Extract the (x, y) coordinate from the center of the cell holding the provided text.  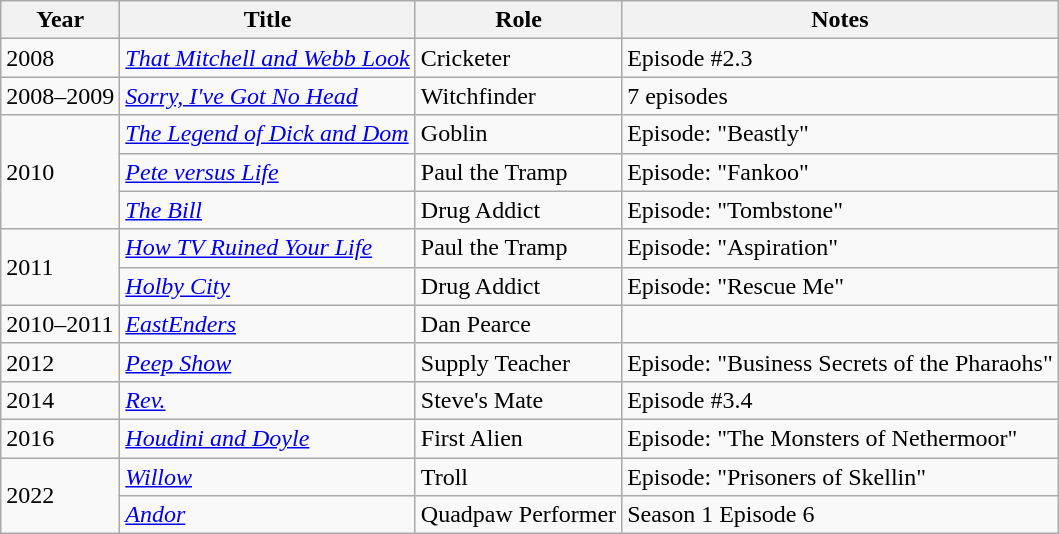
Episode: "Fankoo" (840, 172)
Willow (268, 477)
Pete versus Life (268, 172)
Sorry, I've Got No Head (268, 96)
Rev. (268, 400)
Holby City (268, 286)
Season 1 Episode 6 (840, 515)
That Mitchell and Webb Look (268, 58)
Steve's Mate (518, 400)
2014 (60, 400)
Episode: "The Monsters of Nethermoor" (840, 438)
Supply Teacher (518, 362)
Episode: "Business Secrets of the Pharaohs" (840, 362)
The Bill (268, 210)
2012 (60, 362)
2010 (60, 172)
2011 (60, 267)
Episode: "Aspiration" (840, 248)
Episode: "Rescue Me" (840, 286)
The Legend of Dick and Dom (268, 134)
2022 (60, 496)
2016 (60, 438)
2008 (60, 58)
2010–2011 (60, 324)
Episode: "Beastly" (840, 134)
Witchfinder (518, 96)
Troll (518, 477)
Dan Pearce (518, 324)
Cricketer (518, 58)
EastEnders (268, 324)
First Alien (518, 438)
Notes (840, 20)
Episode #3.4 (840, 400)
Episode: "Tombstone" (840, 210)
Episode: "Prisoners of Skellin" (840, 477)
Role (518, 20)
Year (60, 20)
Peep Show (268, 362)
How TV Ruined Your Life (268, 248)
Houdini and Doyle (268, 438)
Title (268, 20)
Episode #2.3 (840, 58)
Goblin (518, 134)
Andor (268, 515)
Quadpaw Performer (518, 515)
7 episodes (840, 96)
2008–2009 (60, 96)
